Extract the (X, Y) coordinate from the center of the cell holding the provided text.  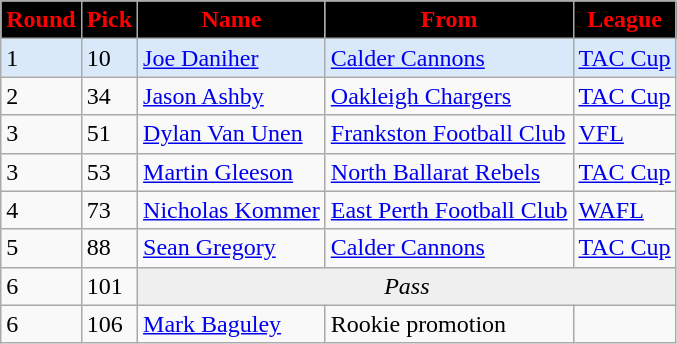
Frankston Football Club (449, 134)
North Ballarat Rebels (449, 172)
East Perth Football Club (449, 210)
4 (41, 210)
10 (109, 58)
106 (109, 324)
League (624, 20)
53 (109, 172)
Name (232, 20)
VFL (624, 134)
Oakleigh Chargers (449, 96)
Pass (408, 286)
5 (41, 248)
Jason Ashby (232, 96)
Nicholas Kommer (232, 210)
51 (109, 134)
88 (109, 248)
34 (109, 96)
Martin Gleeson (232, 172)
73 (109, 210)
2 (41, 96)
1 (41, 58)
Dylan Van Unen (232, 134)
Round (41, 20)
WAFL (624, 210)
Mark Baguley (232, 324)
Joe Daniher (232, 58)
101 (109, 286)
Pick (109, 20)
Sean Gregory (232, 248)
From (449, 20)
Rookie promotion (449, 324)
